Extract the (x, y) coordinate from the center of the cell holding the provided text.  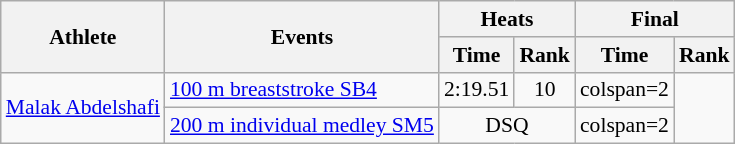
2:19.51 (476, 90)
DSQ (507, 126)
Athlete (83, 36)
Final (655, 19)
100 m breaststroke SB4 (302, 90)
Events (302, 36)
200 m individual medley SM5 (302, 126)
Malak Abdelshafi (83, 108)
10 (544, 90)
Heats (507, 19)
